Identify which cell holds the provided text, then report its (x, y) central coordinate. 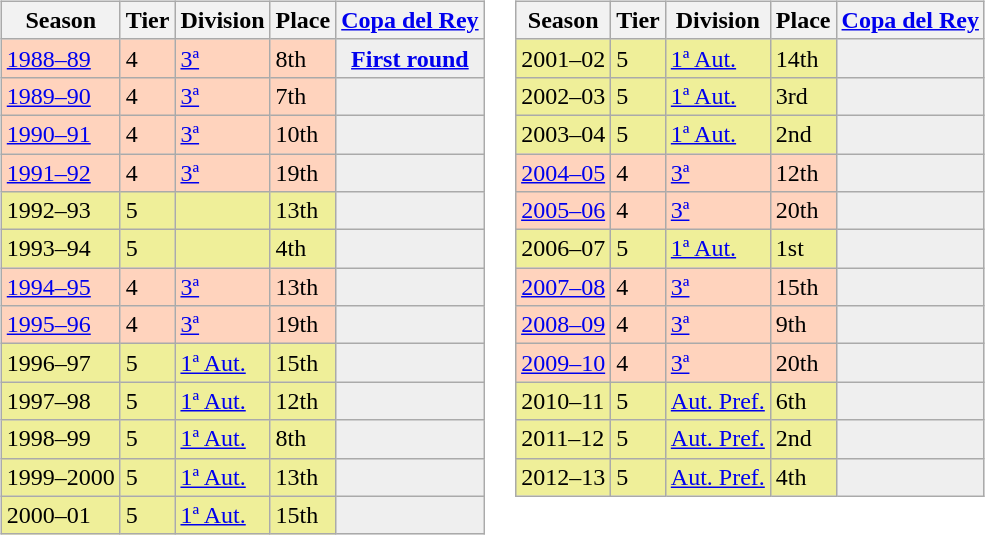
1994–95 (60, 287)
1990–91 (60, 134)
2010–11 (564, 401)
1st (803, 249)
10th (303, 134)
1999–2000 (60, 477)
3rd (803, 96)
1995–96 (60, 325)
2004–05 (564, 173)
1992–93 (60, 211)
2002–03 (564, 96)
1988–89 (60, 58)
1997–98 (60, 401)
2009–10 (564, 363)
2005–06 (564, 211)
2012–13 (564, 477)
2000–01 (60, 515)
First round (410, 58)
1993–94 (60, 249)
1998–99 (60, 439)
1989–90 (60, 96)
9th (803, 325)
1996–97 (60, 363)
7th (303, 96)
2008–09 (564, 325)
1991–92 (60, 173)
2007–08 (564, 287)
6th (803, 401)
2003–04 (564, 134)
2011–12 (564, 439)
2001–02 (564, 58)
2006–07 (564, 249)
14th (803, 58)
